Determine the (X, Y) coordinate at the center of the cell enclosing the given text.  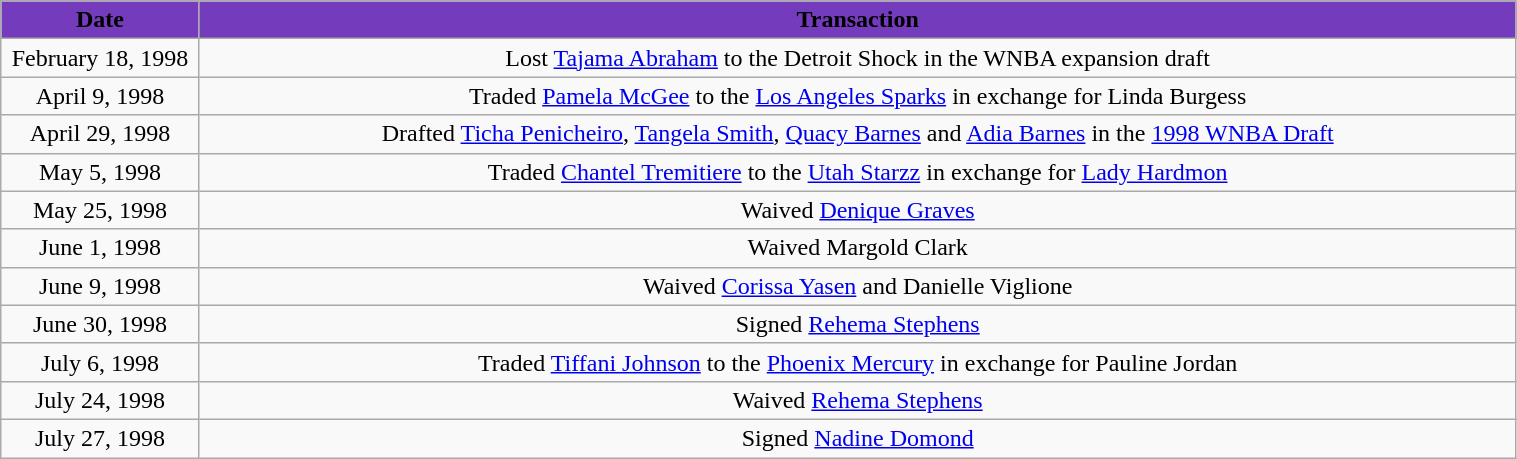
April 9, 1998 (100, 96)
Waived Denique Graves (858, 210)
Traded Tiffani Johnson to the Phoenix Mercury in exchange for Pauline Jordan (858, 362)
July 24, 1998 (100, 400)
Lost Tajama Abraham to the Detroit Shock in the WNBA expansion draft (858, 58)
June 9, 1998 (100, 286)
May 25, 1998 (100, 210)
April 29, 1998 (100, 134)
Signed Rehema Stephens (858, 324)
Traded Chantel Tremitiere to the Utah Starzz in exchange for Lady Hardmon (858, 172)
Signed Nadine Domond (858, 438)
June 1, 1998 (100, 248)
July 27, 1998 (100, 438)
Waived Rehema Stephens (858, 400)
May 5, 1998 (100, 172)
June 30, 1998 (100, 324)
Transaction (858, 20)
Date (100, 20)
Drafted Ticha Penicheiro, Tangela Smith, Quacy Barnes and Adia Barnes in the 1998 WNBA Draft (858, 134)
Traded Pamela McGee to the Los Angeles Sparks in exchange for Linda Burgess (858, 96)
Waived Margold Clark (858, 248)
February 18, 1998 (100, 58)
July 6, 1998 (100, 362)
Waived Corissa Yasen and Danielle Viglione (858, 286)
